For the text-containing cell, return its midpoint in (X, Y) coordinate format. 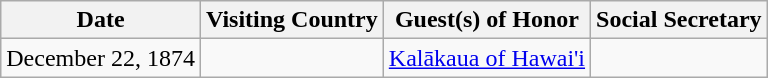
Social Secretary (680, 20)
Kalākaua of Hawai'i (486, 58)
Guest(s) of Honor (486, 20)
Visiting Country (292, 20)
Date (101, 20)
December 22, 1874 (101, 58)
